Provide the (X, Y) coordinate of the cell's center where the given text is located.  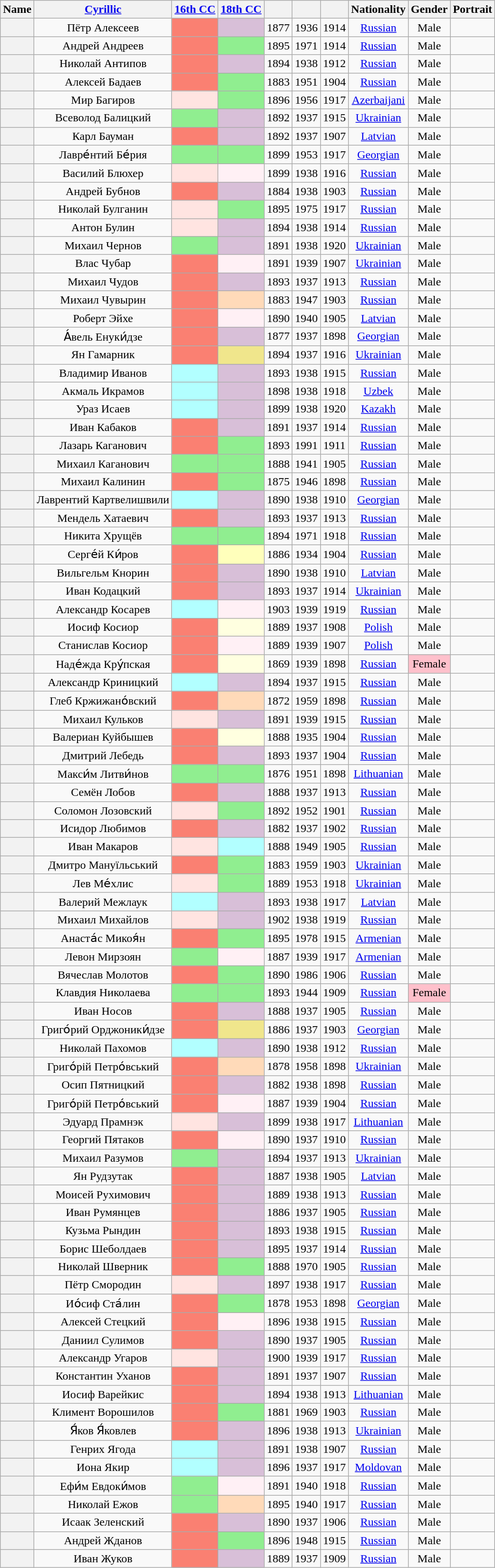
1869 (279, 664)
Левон Мирзоян (103, 957)
Михаил Кульков (103, 719)
Клавдия Николаева (103, 993)
Михаил Чувырин (103, 300)
Климент Ворошилов (103, 1412)
Иван Жуков (103, 1558)
Moldovan (379, 1467)
Лазарь Каганович (103, 445)
Даниил Сулимов (103, 1340)
Андрей Бубнов (103, 191)
Иван Кабаков (103, 427)
16th CC (195, 10)
Лев Ме́хлис (103, 883)
1946 (306, 481)
Глеб Кржижано́вский (103, 701)
Андрей Андреев (103, 46)
Мир Багиров (103, 100)
Василий Блюхер (103, 173)
Вячеслав Молотов (103, 975)
Kazakh (379, 409)
1935 (306, 737)
Михаил Разумов (103, 1158)
Михаил Калинин (103, 481)
Portrait (473, 10)
Иван Кодацкий (103, 591)
1970 (306, 1267)
1956 (306, 100)
Антон Булин (103, 227)
Ио́сиф Ста́лин (103, 1303)
Генрих Ягода (103, 1449)
Исаак Зеленский (103, 1522)
Лавре́нтий Бе́рия (103, 155)
1934 (306, 555)
А́вель Енуки́дзе (103, 336)
Георгий Пятаков (103, 1140)
Ян Гамарник (103, 355)
Роберт Эйхе (103, 318)
1947 (306, 300)
Станислав Косиор (103, 645)
Мендель Хатаевич (103, 518)
Макси́м Литви́нов (103, 774)
Ефи́м Евдоки́мов (103, 1486)
Соломон Лозовский (103, 810)
Алексей Стецкий (103, 1322)
Ураз Исаев (103, 409)
Николай Ежов (103, 1504)
Uzbek (379, 391)
Исидор Любимов (103, 829)
Cyrillic (103, 10)
Пётр Смородин (103, 1285)
Семён Лобов (103, 792)
1901 (335, 810)
Иосиф Варейкис (103, 1394)
Анаста́с Микоя́н (103, 938)
Алексей Бадаев (103, 82)
Моисей Рухимович (103, 1194)
1991 (306, 445)
Gender (429, 10)
1872 (279, 701)
Всеволод Балицкий (103, 118)
Наде́жда Кру́пская (103, 664)
1936 (306, 28)
Валериан Куйбышев (103, 737)
1958 (306, 1067)
1900 (279, 1358)
Александр Криницкий (103, 682)
Иван Макаров (103, 847)
1969 (306, 1412)
Ян Рудзутак (103, 1176)
1881 (279, 1412)
Николай Пахомов (103, 1048)
Михаил Михайлов (103, 920)
Михаил Чернов (103, 245)
Влас Чубар (103, 264)
1978 (306, 938)
Александр Косарев (103, 609)
1908 (335, 627)
Кузьма Рындин (103, 1230)
Николай Антипов (103, 64)
Серге́й Ки́ров (103, 555)
Борис Шеболдаев (103, 1249)
Николай Шверник (103, 1267)
Андрей Жданов (103, 1540)
Я́ков Я́ковлев (103, 1431)
Дмитро Мануїльський (103, 865)
18th CC (242, 10)
1911 (335, 445)
1941 (306, 463)
Дмитрий Лебедь (103, 755)
Иона Якир (103, 1467)
Михаил Чудов (103, 282)
Эдуард Прамнэк (103, 1122)
Вильгельм Кнорин (103, 573)
1897 (279, 1285)
1975 (306, 209)
1948 (306, 1540)
Григо́рий Орджоники́дзе (103, 1029)
1944 (306, 993)
1952 (306, 810)
Константин Уханов (103, 1376)
Михаил Каганович (103, 463)
1875 (279, 481)
Владимир Иванов (103, 373)
Никита Хрущёв (103, 536)
Иосиф Косиор (103, 627)
Nationality (379, 10)
Name (17, 10)
Николай Булганин (103, 209)
1949 (306, 847)
1884 (279, 191)
Александр Угаров (103, 1358)
Azerbaijani (379, 100)
1986 (306, 975)
Иван Носов (103, 1011)
Акмаль Икрамов (103, 391)
Карл Бауман (103, 136)
Осип Пятницкий (103, 1085)
Иван Румянцев (103, 1212)
Пётр Алексеев (103, 28)
Лаврентий Картвелишвили (103, 500)
1876 (279, 774)
Валерий Межлаук (103, 902)
